Locate the cell with the specified text and output its (X, Y) center coordinate. 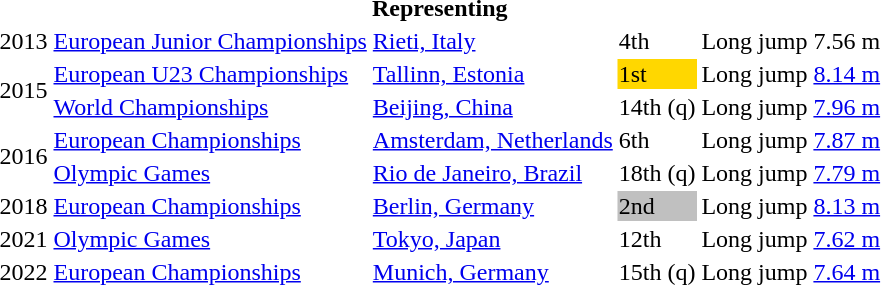
European U23 Championships (210, 74)
4th (657, 41)
Rio de Janeiro, Brazil (492, 173)
Rieti, Italy (492, 41)
Berlin, Germany (492, 206)
6th (657, 140)
European Junior Championships (210, 41)
World Championships (210, 107)
1st (657, 74)
Tokyo, Japan (492, 239)
Beijing, China (492, 107)
14th (q) (657, 107)
Amsterdam, Netherlands (492, 140)
18th (q) (657, 173)
12th (657, 239)
2nd (657, 206)
Tallinn, Estonia (492, 74)
